Capture the cell that displays the provided text and extract its [x, y] central coordinate. 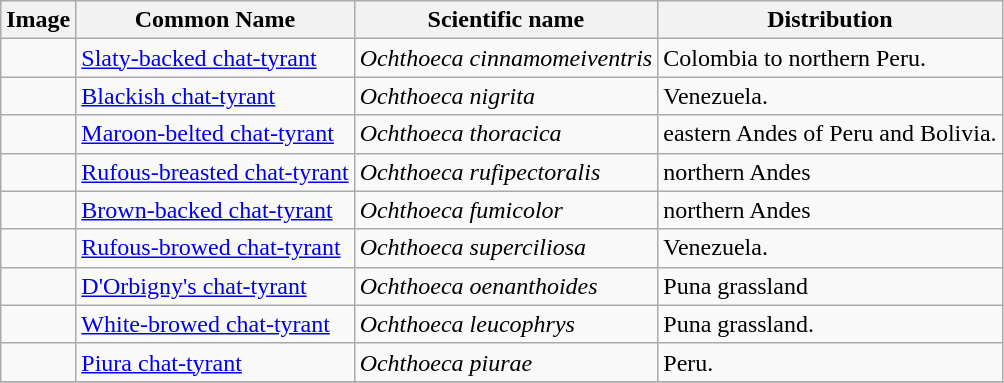
Ochthoeca leucophrys [506, 324]
Peru. [830, 362]
Rufous-browed chat-tyrant [215, 248]
White-browed chat-tyrant [215, 324]
Colombia to northern Peru. [830, 58]
Puna grassland. [830, 324]
Rufous-breasted chat-tyrant [215, 172]
Maroon-belted chat-tyrant [215, 134]
Distribution [830, 20]
Ochthoeca piurae [506, 362]
Scientific name [506, 20]
Ochthoeca cinnamomeiventris [506, 58]
Slaty-backed chat-tyrant [215, 58]
Common Name [215, 20]
Ochthoeca thoracica [506, 134]
eastern Andes of Peru and Bolivia. [830, 134]
Ochthoeca nigrita [506, 96]
Piura chat-tyrant [215, 362]
Ochthoeca superciliosa [506, 248]
Blackish chat-tyrant [215, 96]
D'Orbigny's chat-tyrant [215, 286]
Puna grassland [830, 286]
Image [38, 20]
Brown-backed chat-tyrant [215, 210]
Ochthoeca rufipectoralis [506, 172]
Ochthoeca oenanthoides [506, 286]
Ochthoeca fumicolor [506, 210]
